Output the (x, y) coordinate of the center of the cell containing the given text.  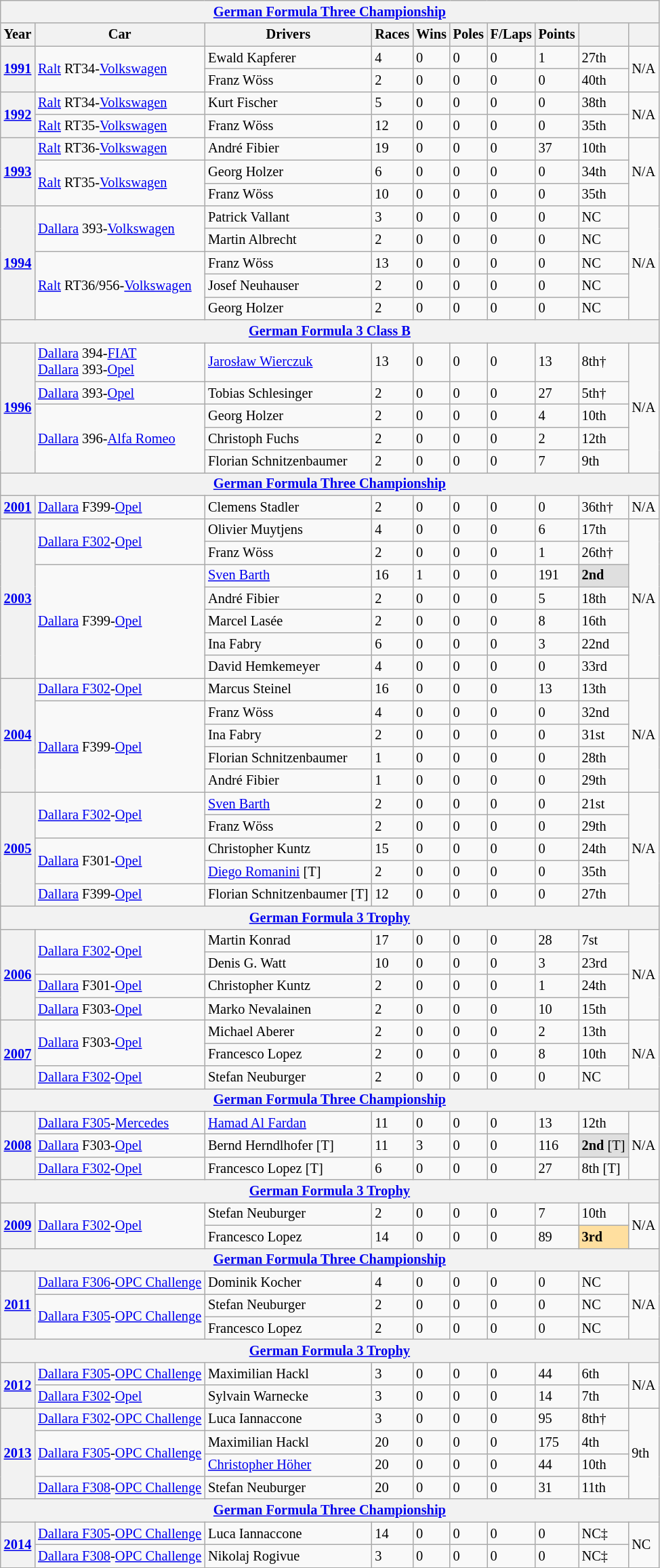
31st (604, 735)
36th† (604, 507)
31 (557, 1487)
37 (557, 148)
Nikolaj Rogivue (288, 1556)
11th (604, 1487)
22nd (604, 644)
3rd (604, 1237)
Martin Albrecht (288, 240)
2005 (18, 849)
4th (604, 1442)
Denis G. Watt (288, 963)
Francesco Lopez [T] (288, 1168)
2006 (18, 974)
Marcus Steinel (288, 689)
2nd (604, 575)
175 (557, 1442)
2003 (18, 598)
21st (604, 804)
Car (119, 35)
28th (604, 758)
34th (604, 171)
Christopher Höher (288, 1465)
8th [T] (604, 1168)
7th (604, 1397)
7st (604, 941)
Christoph Fuchs (288, 438)
Dallara 393-Opel (119, 393)
Olivier Muytjens (288, 530)
5th† (604, 393)
Dallara 393-Volkswagen (119, 228)
David Hemkemeyer (288, 667)
1994 (18, 262)
Dallara 396-Alfa Romeo (119, 438)
18th (604, 598)
95 (557, 1419)
Josef Neuhauser (288, 285)
Bernd Herndlhofer [T] (288, 1146)
2007 (18, 1054)
Drivers (288, 35)
Kurt Fischer (288, 103)
17 (392, 941)
6th (604, 1374)
38th (604, 103)
2008 (18, 1145)
Races (392, 35)
19 (392, 148)
Dallara F302-OPC Challenge (119, 1419)
Florian Schnitzenbaumer [T] (288, 894)
1992 (18, 114)
2013 (18, 1453)
15 (392, 849)
28 (557, 941)
2009 (18, 1225)
17th (604, 530)
F/Laps (511, 35)
1993 (18, 171)
Wins (431, 35)
Points (557, 35)
2012 (18, 1385)
Dallara 394-FIATDallara 393-Opel (119, 362)
2001 (18, 507)
Dallara F305-Mercedes (119, 1123)
33rd (604, 667)
2nd [T] (604, 1146)
32nd (604, 712)
Marko Nevalainen (288, 1009)
Ralt RT36/956-Volkswagen (119, 286)
16th (604, 621)
Michael Aberer (288, 1031)
1991 (18, 69)
Ewald Kapferer (288, 58)
15th (604, 1009)
German Formula 3 Class B (329, 331)
Dallara F306-OPC Challenge (119, 1282)
191 (557, 575)
2011 (18, 1305)
2004 (18, 735)
Patrick Vallant (288, 217)
23rd (604, 963)
Diego Romanini [T] (288, 872)
Hamad Al Fardan (288, 1123)
Clemens Stadler (288, 507)
Sylvain Warnecke (288, 1397)
116 (557, 1146)
2014 (18, 1545)
Ralt RT36-Volkswagen (119, 148)
Martin Konrad (288, 941)
Dominik Kocher (288, 1282)
Year (18, 35)
Marcel Lasée (288, 621)
1996 (18, 407)
Tobias Schlesinger (288, 393)
40th (604, 80)
Poles (469, 35)
26th† (604, 552)
89 (557, 1237)
Jarosław Wierczuk (288, 362)
